Find where the given text appears and provide that cell's center as [x, y] coordinate. 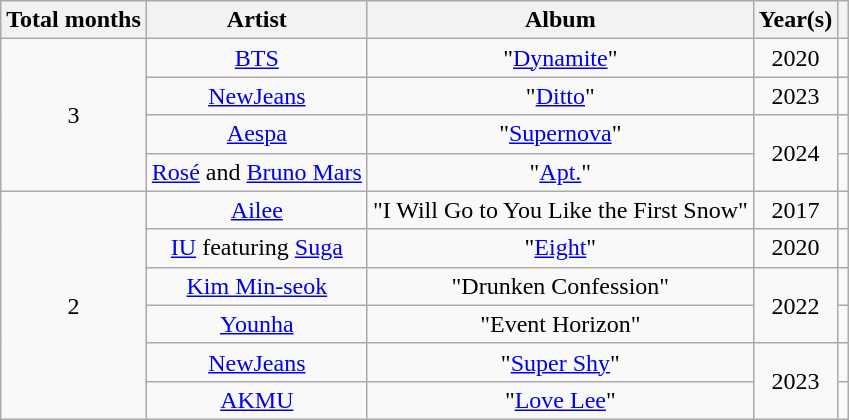
"Love Lee" [560, 400]
2 [74, 305]
"Ditto" [560, 96]
Younha [256, 324]
"Supernova" [560, 134]
Aespa [256, 134]
Album [560, 20]
BTS [256, 58]
3 [74, 115]
2022 [795, 305]
Artist [256, 20]
"I Will Go to You Like the First Snow" [560, 210]
"Drunken Confession" [560, 286]
"Dynamite" [560, 58]
"Event Horizon" [560, 324]
IU featuring Suga [256, 248]
"Eight" [560, 248]
"Super Shy" [560, 362]
2024 [795, 153]
"Apt." [560, 172]
Kim Min-seok [256, 286]
Total months [74, 20]
2017 [795, 210]
Ailee [256, 210]
AKMU [256, 400]
Rosé and Bruno Mars [256, 172]
Year(s) [795, 20]
